Locate the cell with the specified text and output its (X, Y) center coordinate. 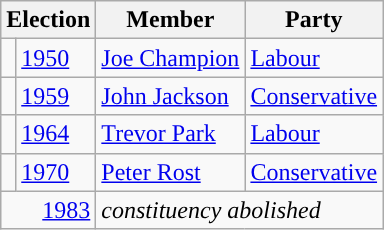
1950 (56, 58)
1959 (56, 96)
Member (170, 20)
Party (314, 20)
1964 (56, 134)
constituency abolished (240, 210)
Trevor Park (170, 134)
1970 (56, 172)
John Jackson (170, 96)
Election (48, 20)
Joe Champion (170, 58)
Peter Rost (170, 172)
1983 (48, 210)
